Provide the [X, Y] coordinate of the cell's center where the given text is located.  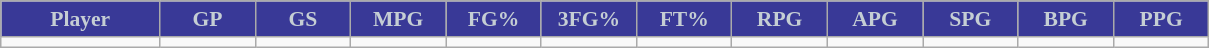
SPG [970, 19]
PPG [1161, 19]
BPG [1066, 19]
FT% [684, 19]
3FG% [588, 19]
RPG [780, 19]
FG% [494, 19]
Player [80, 19]
GP [208, 19]
APG [874, 19]
GS [302, 19]
MPG [398, 19]
